Output the (x, y) coordinate of the center of the cell containing the given text.  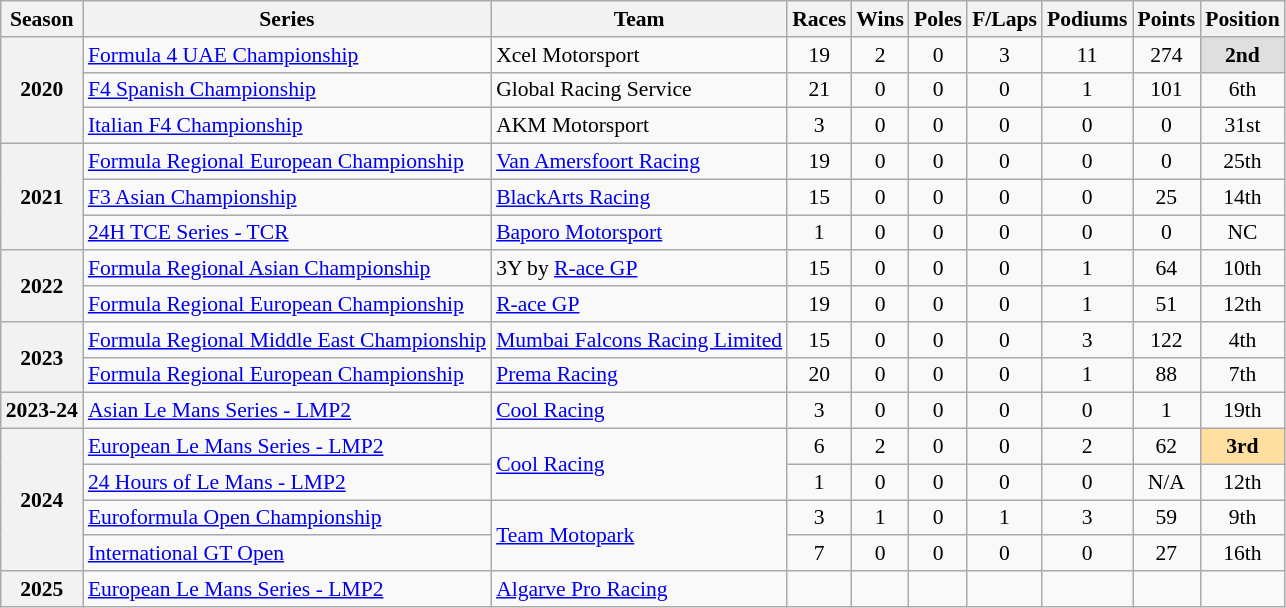
Season (42, 19)
31st (1242, 126)
F4 Spanish Championship (287, 90)
9th (1242, 518)
NC (1242, 233)
Van Amersfoort Racing (639, 162)
21 (819, 90)
Euroformula Open Championship (287, 518)
64 (1166, 269)
Formula Regional Asian Championship (287, 269)
Prema Racing (639, 375)
AKM Motorsport (639, 126)
27 (1166, 554)
Series (287, 19)
24 Hours of Le Mans - LMP2 (287, 482)
24H TCE Series - TCR (287, 233)
6 (819, 447)
25th (1242, 162)
Podiums (1088, 19)
Position (1242, 19)
101 (1166, 90)
Baporo Motorsport (639, 233)
2024 (42, 500)
2021 (42, 198)
51 (1166, 304)
Formula 4 UAE Championship (287, 55)
Algarve Pro Racing (639, 589)
Points (1166, 19)
10th (1242, 269)
BlackArts Racing (639, 197)
7 (819, 554)
Wins (880, 19)
Asian Le Mans Series - LMP2 (287, 411)
2020 (42, 90)
2023-24 (42, 411)
62 (1166, 447)
Races (819, 19)
Team Motopark (639, 536)
59 (1166, 518)
Mumbai Falcons Racing Limited (639, 340)
122 (1166, 340)
274 (1166, 55)
2022 (42, 286)
3Y by R-ace GP (639, 269)
88 (1166, 375)
F/Laps (1004, 19)
25 (1166, 197)
2023 (42, 358)
International GT Open (287, 554)
2nd (1242, 55)
4th (1242, 340)
14th (1242, 197)
19th (1242, 411)
3rd (1242, 447)
Xcel Motorsport (639, 55)
2025 (42, 589)
Italian F4 Championship (287, 126)
Team (639, 19)
6th (1242, 90)
16th (1242, 554)
Poles (938, 19)
Formula Regional Middle East Championship (287, 340)
7th (1242, 375)
N/A (1166, 482)
R-ace GP (639, 304)
Global Racing Service (639, 90)
20 (819, 375)
F3 Asian Championship (287, 197)
11 (1088, 55)
